From the cell containing the given text, extract its center point as [x, y] coordinate. 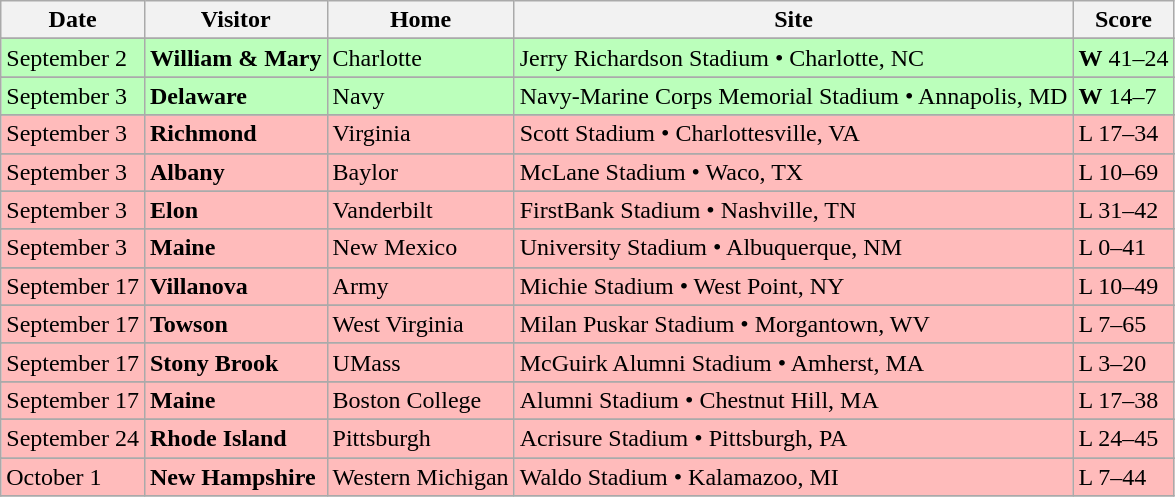
Waldo Stadium • Kalamazoo, MI [794, 477]
Site [794, 20]
Richmond [236, 134]
Michie Stadium • West Point, NY [794, 286]
L 3–20 [1124, 362]
Vanderbilt [420, 210]
McGuirk Alumni Stadium • Amherst, MA [794, 362]
W 14–7 [1124, 96]
Scott Stadium • Charlottesville, VA [794, 134]
L 17–38 [1124, 400]
Date [73, 20]
Jerry Richardson Stadium • Charlotte, NC [794, 58]
UMass [420, 362]
Western Michigan [420, 477]
Pittsburgh [420, 438]
FirstBank Stadium • Nashville, TN [794, 210]
L 7–44 [1124, 477]
Navy-Marine Corps Memorial Stadium • Annapolis, MD [794, 96]
Charlotte [420, 58]
Towson [236, 324]
New Mexico [420, 248]
L 0–41 [1124, 248]
September 2 [73, 58]
Visitor [236, 20]
L 17–34 [1124, 134]
L 10–69 [1124, 172]
Score [1124, 20]
October 1 [73, 477]
L 7–65 [1124, 324]
L 10–49 [1124, 286]
Boston College [420, 400]
Baylor [420, 172]
Army [420, 286]
William & Mary [236, 58]
L 31–42 [1124, 210]
West Virginia [420, 324]
New Hampshire [236, 477]
Alumni Stadium • Chestnut Hill, MA [794, 400]
University Stadium • Albuquerque, NM [794, 248]
Virginia [420, 134]
W 41–24 [1124, 58]
September 24 [73, 438]
Rhode Island [236, 438]
Milan Puskar Stadium • Morgantown, WV [794, 324]
Elon [236, 210]
Acrisure Stadium • Pittsburgh, PA [794, 438]
L 24–45 [1124, 438]
Albany [236, 172]
Navy [420, 96]
Villanova [236, 286]
Stony Brook [236, 362]
McLane Stadium • Waco, TX [794, 172]
Home [420, 20]
Delaware [236, 96]
